Extract the [x, y] coordinate from the center of the cell holding the provided text.  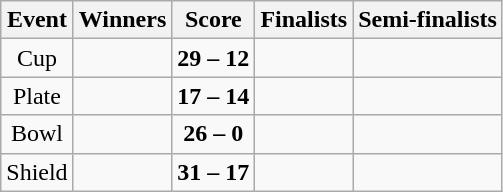
Semi-finalists [428, 20]
Cup [37, 58]
Plate [37, 96]
31 – 17 [214, 172]
Bowl [37, 134]
Finalists [304, 20]
26 – 0 [214, 134]
17 – 14 [214, 96]
Shield [37, 172]
Event [37, 20]
Winners [122, 20]
Score [214, 20]
29 – 12 [214, 58]
